Determine the (X, Y) coordinate at the center of the cell enclosing the given text.  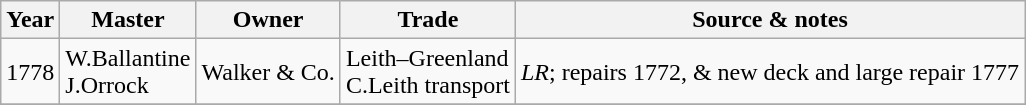
Source & notes (770, 20)
Leith–GreenlandC.Leith transport (428, 72)
Master (128, 20)
LR; repairs 1772, & new deck and large repair 1777 (770, 72)
Owner (268, 20)
Walker & Co. (268, 72)
Trade (428, 20)
W.BallantineJ.Orrock (128, 72)
1778 (30, 72)
Year (30, 20)
